Return the [x, y] coordinate for the center point of the cell that contains the specified text.  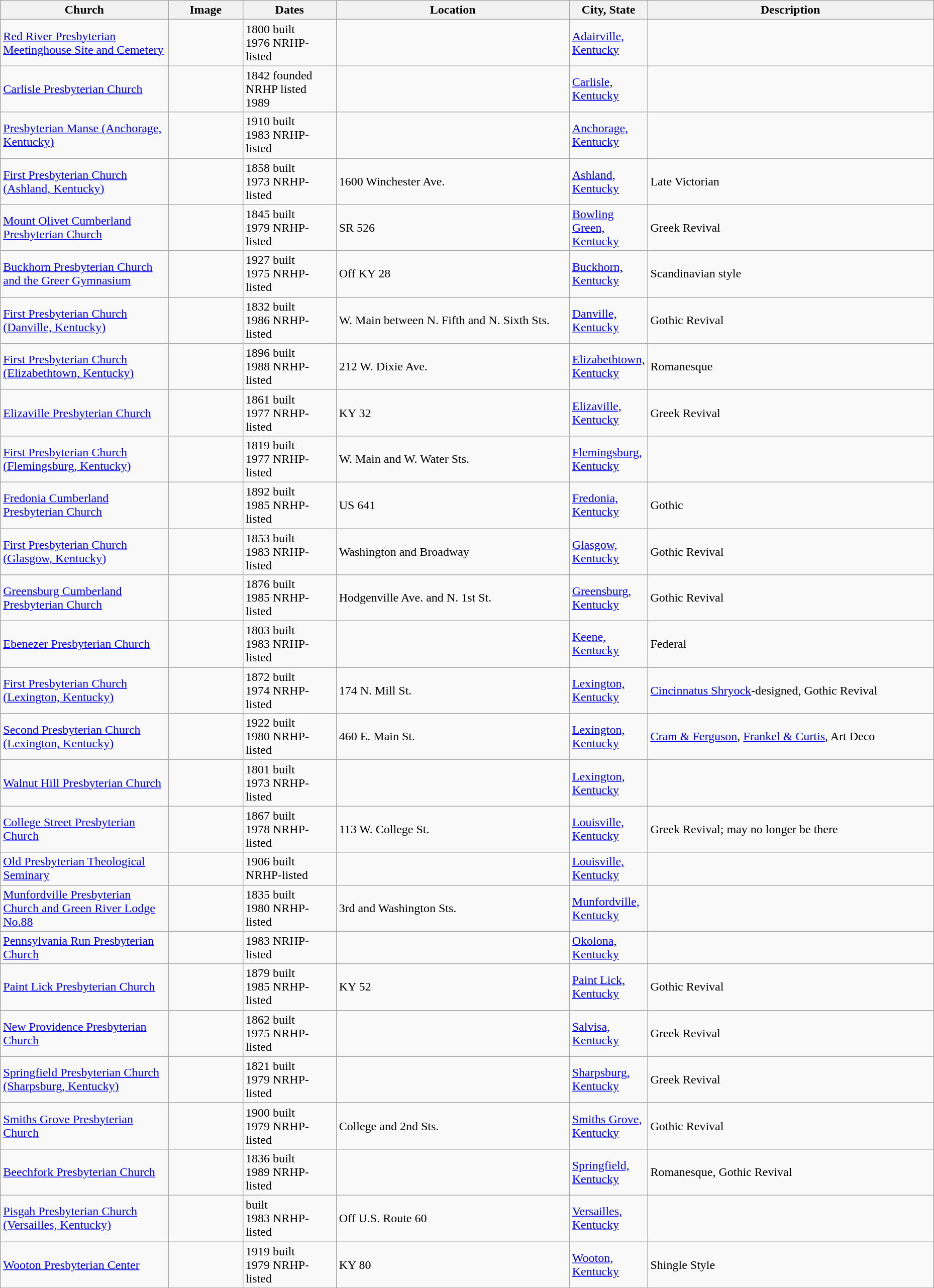
3rd and Washington Sts. [453, 908]
Presbyterian Manse (Anchorage, Kentucky) [84, 135]
Gothic [790, 505]
1853 built1983 NRHP-listed [289, 552]
Keene, Kentucky [608, 644]
Springfield, Kentucky [608, 1172]
1879 built1985 NRHP-listed [289, 987]
Federal [790, 644]
Salvisa, Kentucky [608, 1033]
Carlisle Presbyterian Church [84, 89]
Romanesque, Gothic Revival [790, 1172]
Washington and Broadway [453, 552]
Munfordville, Kentucky [608, 908]
Red River Presbyterian Meetinghouse Site and Cemetery [84, 43]
Greek Revival; may no longer be there [790, 829]
Paint Lick Presbyterian Church [84, 987]
W. Main and W. Water Sts. [453, 459]
First Presbyterian Church (Elizabethtown, Kentucky) [84, 366]
1910 built1983 NRHP-listed [289, 135]
Paint Lick, Kentucky [608, 987]
Munfordville Presbyterian Church and Green River Lodge No.88 [84, 908]
1836 built1989 NRHP-listed [289, 1172]
SR 526 [453, 228]
1906 built NRHP-listed [289, 868]
Ashland, Kentucky [608, 181]
KY 32 [453, 413]
1800 built1976 NRHP-listed [289, 43]
Smiths Grove, Kentucky [608, 1126]
Elizaville Presbyterian Church [84, 413]
Buckhorn, Kentucky [608, 274]
1821 built1979 NRHP-listed [289, 1079]
Danville, Kentucky [608, 320]
Off KY 28 [453, 274]
1845 built1979 NRHP-listed [289, 228]
Adairville, Kentucky [608, 43]
College Street Presbyterian Church [84, 829]
1832 built1986 NRHP-listed [289, 320]
built1983 NRHP-listed [289, 1218]
1927 built1975 NRHP-listed [289, 274]
New Providence Presbyterian Church [84, 1033]
1872 built1974 NRHP-listed [289, 690]
1919 built1979 NRHP-listed [289, 1264]
Sharpsburg, Kentucky [608, 1079]
Carlisle, Kentucky [608, 89]
Okolona, Kentucky [608, 948]
KY 52 [453, 987]
First Presbyterian Church (Flemingsburg, Kentucky) [84, 459]
First Presbyterian Church (Lexington, Kentucky) [84, 690]
1801 built1973 NRHP-listed [289, 783]
Greensburg Cumberland Presbyterian Church [84, 598]
Second Presbyterian Church (Lexington, Kentucky) [84, 737]
KY 80 [453, 1264]
Anchorage, Kentucky [608, 135]
Springfield Presbyterian Church (Sharpsburg, Kentucky) [84, 1079]
Scandinavian style [790, 274]
1803 built1983 NRHP-listed [289, 644]
Smiths Grove Presbyterian Church [84, 1126]
First Presbyterian Church (Ashland, Kentucky) [84, 181]
Cram & Ferguson, Frankel & Curtis, Art Deco [790, 737]
212 W. Dixie Ave. [453, 366]
Elizabethtown, Kentucky [608, 366]
Romanesque [790, 366]
1900 built1979 NRHP-listed [289, 1126]
Ebenezer Presbyterian Church [84, 644]
174 N. Mill St. [453, 690]
Walnut Hill Presbyterian Church [84, 783]
Greensburg, Kentucky [608, 598]
Versailles, Kentucky [608, 1218]
Fredonia Cumberland Presbyterian Church [84, 505]
First Presbyterian Church (Glasgow, Kentucky) [84, 552]
1842 founded NRHP listed 1989 [289, 89]
Glasgow, Kentucky [608, 552]
1922 built1980 NRHP-listed [289, 737]
City, State [608, 10]
1983 NRHP-listed [289, 948]
Description [790, 10]
1600 Winchester Ave. [453, 181]
Pennsylvania Run Presbyterian Church [84, 948]
Cincinnatus Shryock-designed, Gothic Revival [790, 690]
460 E. Main St. [453, 737]
Image [206, 10]
1858 built1973 NRHP-listed [289, 181]
Shingle Style [790, 1264]
1819 built1977 NRHP-listed [289, 459]
US 641 [453, 505]
1835 built1980 NRHP-listed [289, 908]
1861 built1977 NRHP-listed [289, 413]
Dates [289, 10]
Flemingsburg, Kentucky [608, 459]
Beechfork Presbyterian Church [84, 1172]
1867 built1978 NRHP-listed [289, 829]
1896 built1988 NRHP-listed [289, 366]
Old Presbyterian Theological Seminary [84, 868]
1892 built1985 NRHP-listed [289, 505]
Bowling Green, Kentucky [608, 228]
Location [453, 10]
Wooton Presbyterian Center [84, 1264]
Elizaville, Kentucky [608, 413]
Wooton, Kentucky [608, 1264]
First Presbyterian Church (Danville, Kentucky) [84, 320]
Hodgenville Ave. and N. 1st St. [453, 598]
Late Victorian [790, 181]
Off U.S. Route 60 [453, 1218]
Mount Olivet Cumberland Presbyterian Church [84, 228]
W. Main between N. Fifth and N. Sixth Sts. [453, 320]
Pisgah Presbyterian Church (Versailles, Kentucky) [84, 1218]
1876 built1985 NRHP-listed [289, 598]
1862 built1975 NRHP-listed [289, 1033]
Church [84, 10]
113 W. College St. [453, 829]
Buckhorn Presbyterian Church and the Greer Gymnasium [84, 274]
College and 2nd Sts. [453, 1126]
Fredonia, Kentucky [608, 505]
